Identify which cell holds the provided text, then report its (X, Y) central coordinate. 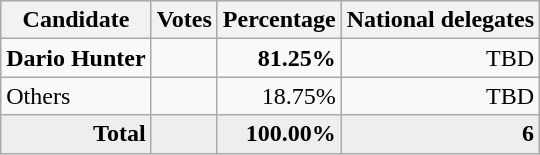
Candidate (76, 20)
81.25% (279, 58)
Percentage (279, 20)
Others (76, 96)
Votes (184, 20)
Dario Hunter (76, 58)
18.75% (279, 96)
6 (440, 134)
Total (76, 134)
National delegates (440, 20)
100.00% (279, 134)
